Return the [x, y] coordinate for the center point of the cell that contains the specified text.  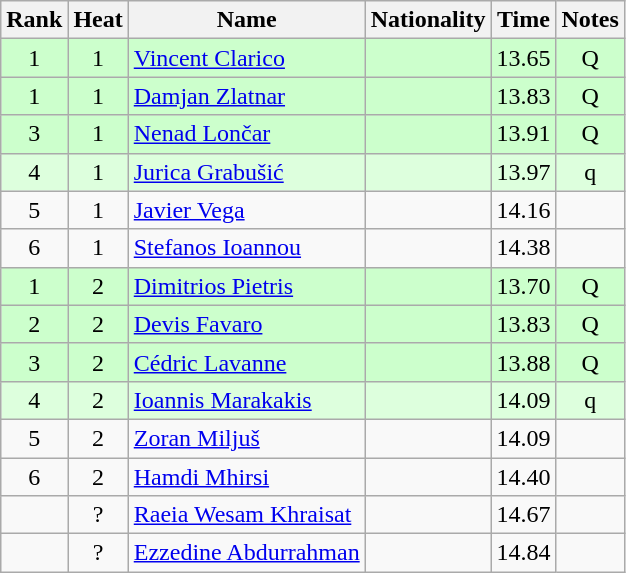
Dimitrios Pietris [246, 286]
13.65 [524, 58]
Cédric Lavanne [246, 362]
Damjan Zlatnar [246, 96]
Ioannis Marakakis [246, 400]
14.67 [524, 515]
Stefanos Ioannou [246, 248]
Vincent Clarico [246, 58]
13.70 [524, 286]
Devis Favaro [246, 324]
Hamdi Mhirsi [246, 477]
13.88 [524, 362]
Nenad Lončar [246, 134]
Nationality [428, 20]
14.40 [524, 477]
Jurica Grabušić [246, 172]
14.84 [524, 553]
Notes [590, 20]
Time [524, 20]
Rank [34, 20]
14.38 [524, 248]
Name [246, 20]
13.91 [524, 134]
14.16 [524, 210]
Zoran Miljuš [246, 438]
Javier Vega [246, 210]
Raeia Wesam Khraisat [246, 515]
Heat [98, 20]
Ezzedine Abdurrahman [246, 553]
13.97 [524, 172]
